Return the [x, y] coordinate for the center point of the cell that contains the specified text.  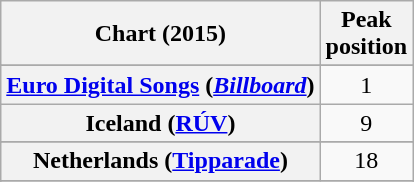
Peakposition [366, 34]
9 [366, 123]
18 [366, 161]
Iceland (RÚV) [160, 123]
1 [366, 85]
Netherlands (Tipparade) [160, 161]
Chart (2015) [160, 34]
Euro Digital Songs (Billboard) [160, 85]
